Scan for the cell matching the given text and deliver its [x, y] coordinate at center. 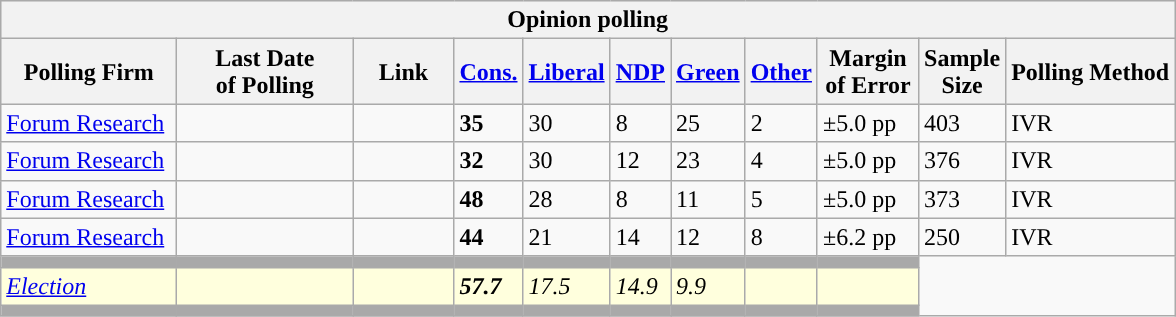
9.9 [708, 286]
Polling Method [1090, 72]
4 [781, 161]
35 [488, 123]
14.9 [640, 286]
Election [89, 286]
32 [488, 161]
14 [640, 237]
403 [962, 123]
5 [781, 199]
373 [962, 199]
Marginof Error [868, 72]
Liberal [566, 72]
NDP [640, 72]
±6.2 pp [868, 237]
44 [488, 237]
Polling Firm [89, 72]
250 [962, 237]
11 [708, 199]
Green [708, 72]
Link [404, 72]
Cons. [488, 72]
Last Dateof Polling [265, 72]
28 [566, 199]
SampleSize [962, 72]
17.5 [566, 286]
2 [781, 123]
23 [708, 161]
21 [566, 237]
25 [708, 123]
57.7 [488, 286]
48 [488, 199]
376 [962, 161]
Opinion polling [588, 20]
Other [781, 72]
